From the cell containing the given text, extract its center point as [x, y] coordinate. 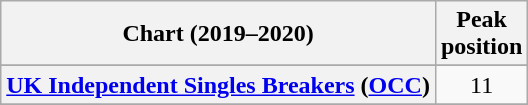
11 [481, 85]
Chart (2019–2020) [218, 34]
UK Independent Singles Breakers (OCC) [218, 85]
Peakposition [481, 34]
